For the text-containing cell, return its midpoint in [x, y] coordinate format. 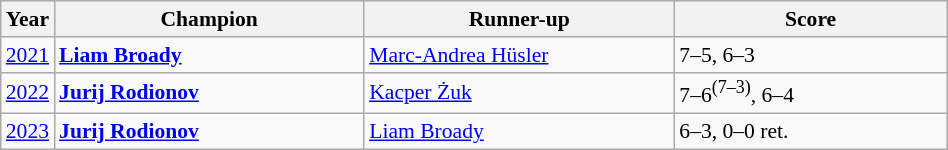
2022 [28, 92]
7–5, 6–3 [810, 55]
Champion [209, 19]
Kacper Żuk [519, 92]
7–6(7–3), 6–4 [810, 92]
2021 [28, 55]
Runner-up [519, 19]
Marc-Andrea Hüsler [519, 55]
Year [28, 19]
6–3, 0–0 ret. [810, 132]
Score [810, 19]
2023 [28, 132]
